Pinpoint the cell where the given text exists, returning its [X, Y] midpoint coordinate. 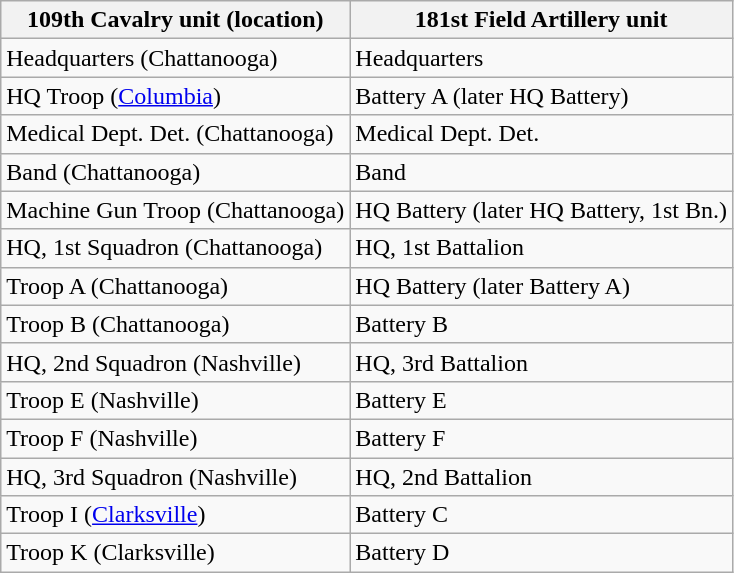
HQ, 3rd Squadron (Nashville) [176, 477]
Troop K (Clarksville) [176, 553]
Battery D [542, 553]
Battery E [542, 400]
Troop E (Nashville) [176, 400]
Troop B (Chattanooga) [176, 324]
HQ, 2nd Squadron (Nashville) [176, 362]
109th Cavalry unit (location) [176, 20]
Band [542, 172]
Battery F [542, 438]
HQ Battery (later HQ Battery, 1st Bn.) [542, 210]
Battery A (later HQ Battery) [542, 96]
HQ, 1st Squadron (Chattanooga) [176, 248]
Headquarters (Chattanooga) [176, 58]
Band (Chattanooga) [176, 172]
Machine Gun Troop (Chattanooga) [176, 210]
Troop F (Nashville) [176, 438]
HQ Battery (later Battery A) [542, 286]
HQ, 3rd Battalion [542, 362]
Battery B [542, 324]
Medical Dept. Det. (Chattanooga) [176, 134]
Battery C [542, 515]
HQ, 2nd Battalion [542, 477]
HQ Troop (Columbia) [176, 96]
Headquarters [542, 58]
HQ, 1st Battalion [542, 248]
Troop I (Clarksville) [176, 515]
Troop A (Chattanooga) [176, 286]
Medical Dept. Det. [542, 134]
181st Field Artillery unit [542, 20]
